Search for the cell housing the specified text and yield its (x, y) center coordinate. 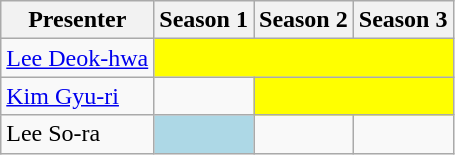
Lee So-ra (78, 134)
Presenter (78, 20)
Season 1 (204, 20)
Lee Deok-hwa (78, 58)
Season 3 (403, 20)
Season 2 (304, 20)
Kim Gyu-ri (78, 96)
